Scan for the cell matching the given text and deliver its (X, Y) coordinate at center. 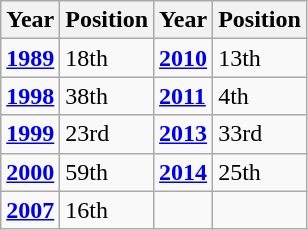
23rd (107, 134)
4th (260, 96)
18th (107, 58)
33rd (260, 134)
1989 (30, 58)
2010 (184, 58)
59th (107, 172)
2014 (184, 172)
1998 (30, 96)
2013 (184, 134)
16th (107, 210)
13th (260, 58)
2007 (30, 210)
2000 (30, 172)
25th (260, 172)
38th (107, 96)
1999 (30, 134)
2011 (184, 96)
